Return (x, y) of the center of cell containing provided text 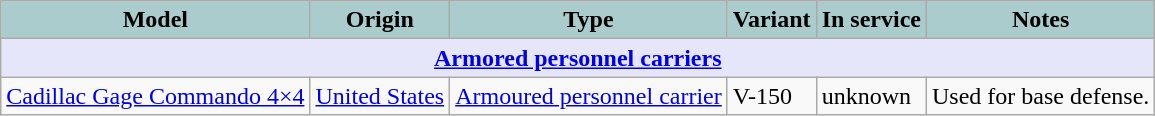
In service (871, 20)
V-150 (772, 96)
Notes (1041, 20)
Cadillac Gage Commando 4×4 (156, 96)
unknown (871, 96)
Origin (380, 20)
Variant (772, 20)
Armoured personnel carrier (589, 96)
United States (380, 96)
Used for base defense. (1041, 96)
Armored personnel carriers (578, 58)
Model (156, 20)
Type (589, 20)
